Pinpoint the cell where the given text exists, returning its [x, y] midpoint coordinate. 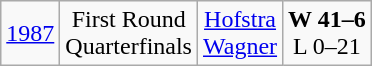
HofstraWagner [240, 34]
1987 [30, 34]
First RoundQuarterfinals [129, 34]
W 41–6L 0–21 [328, 34]
